Pinpoint the cell where the given text exists, returning its [X, Y] midpoint coordinate. 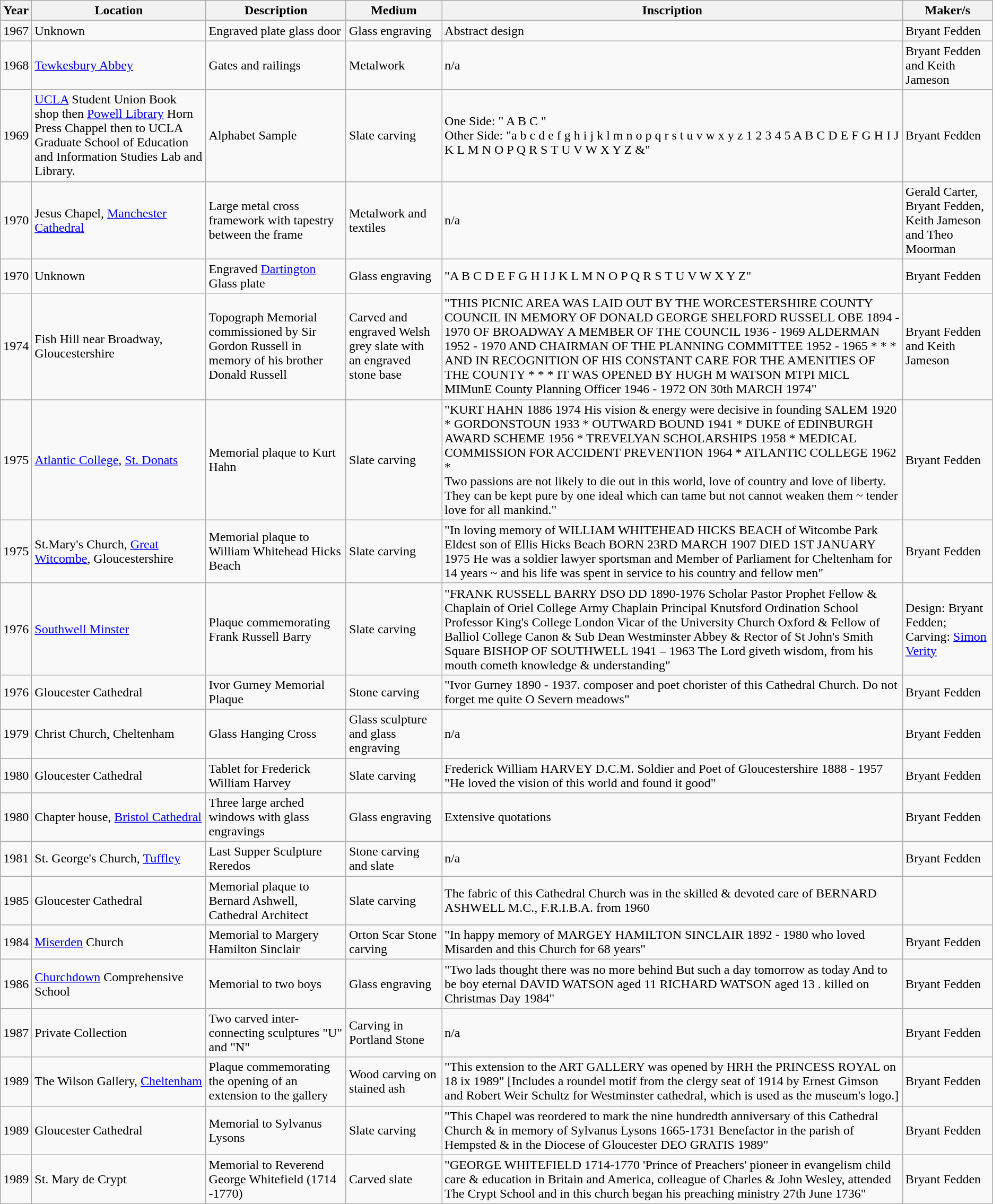
Memorial plaque to Bernard Ashwell, Cathedral Architect [276, 901]
Medium [394, 11]
Churchdown Comprehensive School [119, 984]
St. Mary de Crypt [119, 1179]
Orton Scar Stone carving [394, 942]
Bryant Fedden and Keith Jameson [948, 65]
Frederick William HARVEY D.C.M. Soldier and Poet of Gloucestershire 1888 - 1957 "He loved the vision of this world and found it good" [673, 775]
Glass Hanging Cross [276, 734]
Tablet for Frederick William Harvey [276, 775]
"A B C D E F G H I J K L M N O P Q R S T U V W X Y Z" [673, 276]
Abstract design [673, 31]
Chapter house, Bristol Cathedral [119, 817]
Christ Church, Cheltenham [119, 734]
Inscription [673, 11]
1974 [16, 346]
1985 [16, 901]
Gates and railings [276, 65]
Jesus Chapel, Manchester Cathedral [119, 220]
Memorial plaque to William Whitehead Hicks Beach [276, 552]
Memorial to Sylvanus Lysons [276, 1130]
Maker/s [948, 11]
1968 [16, 65]
Atlantic College, St. Donats [119, 459]
Alphabet Sample [276, 136]
Memorial plaque to Kurt Hahn [276, 459]
Engraved Dartington Glass plate [276, 276]
Metalwork and textiles [394, 220]
Stone carving [394, 692]
Design: Bryant Fedden; Carving: Simon Verity [948, 629]
Description [276, 11]
Fish Hill near Broadway, Gloucestershire [119, 346]
Year [16, 11]
1987 [16, 1033]
Stone carving and slate [394, 859]
1984 [16, 942]
1981 [16, 859]
1986 [16, 984]
Location [119, 11]
The Wilson Gallery, Cheltenham [119, 1081]
The fabric of this Cathedral Church was in the skilled & devoted care of BERNARD ASHWELL M.C., F.R.I.B.A. from 1960 [673, 901]
Three large arched windows with glass engravings [276, 817]
Memorial to Reverend George Whitefield (1714 -1770) [276, 1179]
Carved and engraved Welsh grey slate with an engraved stone base [394, 346]
"In happy memory of MARGEY HAMILTON SINCLAIR 1892 - 1980 who loved Misarden and this Church for 68 years" [673, 942]
Two carved inter-connecting sculptures "U" and "N" [276, 1033]
Large metal cross framework with tapestry between the frame [276, 220]
Miserden Church [119, 942]
Glass sculpture and glass engraving [394, 734]
St.Mary's Church, Great Witcombe, Gloucestershire [119, 552]
Private Collection [119, 1033]
Plaque commemorating Frank Russell Barry [276, 629]
Ivor Gurney Memorial Plaque [276, 692]
Memorial to Margery Hamilton Sinclair [276, 942]
Plaque commemorating the opening of an extension to the gallery [276, 1081]
Gerald Carter, Bryant Fedden, Keith Jameson and Theo Moorman [948, 220]
Wood carving on stained ash [394, 1081]
Last Supper Sculpture Reredos [276, 859]
Engraved plate glass door [276, 31]
"Ivor Gurney 1890 - 1937. composer and poet chorister of this Cathedral Church. Do not forget me quite O Severn meadows" [673, 692]
1969 [16, 136]
Tewkesbury Abbey [119, 65]
1979 [16, 734]
St. George's Church, Tuffley [119, 859]
Extensive quotations [673, 817]
Bryant Feddenand Keith Jameson [948, 346]
Carving in Portland Stone [394, 1033]
Southwell Minster [119, 629]
One Side: " A B C "Other Side: "a b c d e f g h i j k l m n o p q r s t u v w x y z 1 2 3 4 5 A B C D E F G H I J K L M N O P Q R S T U V W X Y Z &" [673, 136]
Topograph Memorial commissioned by Sir Gordon Russell in memory of his brother Donald Russell [276, 346]
Carved slate [394, 1179]
Metalwork [394, 65]
1967 [16, 31]
Memorial to two boys [276, 984]
